Scan for the cell matching the given text and deliver its [X, Y] coordinate at center. 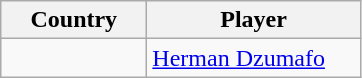
Herman Dzumafo [254, 58]
Country [74, 20]
Player [254, 20]
